Return the [x, y] coordinate for the center point of the cell that contains the specified text.  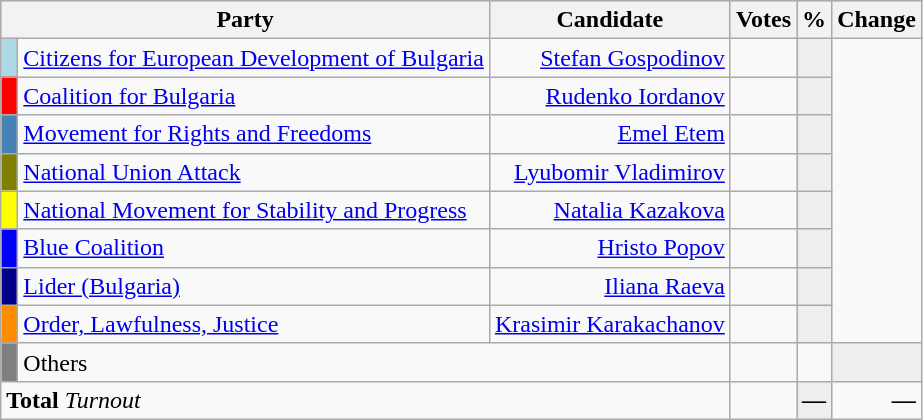
Party [246, 20]
Lider (Bulgaria) [254, 286]
National Movement for Stability and Progress [254, 210]
Stefan Gospodinov [610, 58]
Lyubomir Vladimirov [610, 172]
Iliana Raeva [610, 286]
National Union Attack [254, 172]
Total Turnout [366, 400]
Votes [763, 20]
Rudenko Iordanov [610, 96]
Candidate [610, 20]
Others [374, 362]
Citizens for European Development of Bulgaria [254, 58]
Coalition for Bulgaria [254, 96]
Order, Lawfulness, Justice [254, 324]
Emel Etem [610, 134]
Krasimir Karakachanov [610, 324]
Blue Coalition [254, 248]
Natalia Kazakova [610, 210]
% [814, 20]
Change [877, 20]
Hristo Popov [610, 248]
Movement for Rights and Freedoms [254, 134]
